Pinpoint the cell where the given text exists, returning its (x, y) midpoint coordinate. 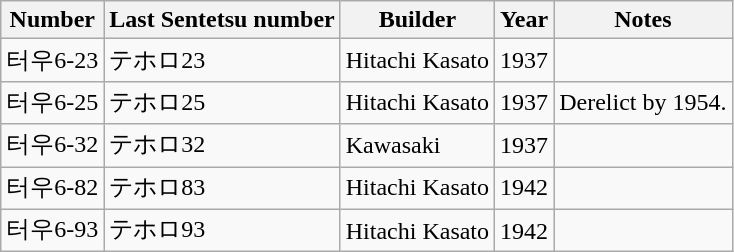
Builder (417, 20)
Year (524, 20)
터우6-93 (52, 230)
터우6-25 (52, 102)
テホロ23 (222, 60)
テホロ83 (222, 188)
Number (52, 20)
Derelict by 1954. (643, 102)
터우6-23 (52, 60)
Notes (643, 20)
Kawasaki (417, 146)
テホロ93 (222, 230)
Last Sentetsu number (222, 20)
テホロ25 (222, 102)
터우6-32 (52, 146)
터우6-82 (52, 188)
テホロ32 (222, 146)
